Determine the [x, y] coordinate at the center of the cell enclosing the given text.  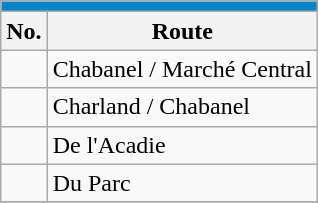
No. [24, 31]
Route [182, 31]
De l'Acadie [182, 145]
Charland / Chabanel [182, 107]
Du Parc [182, 183]
Chabanel / Marché Central [182, 69]
